Return the [X, Y] coordinate for the center point of the cell that contains the specified text.  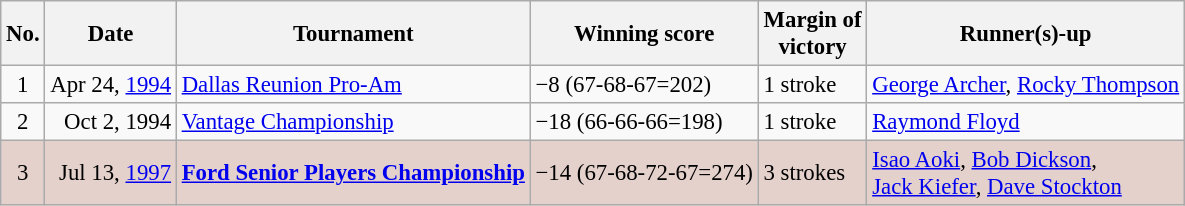
Ford Senior Players Championship [353, 174]
2 [23, 122]
−14 (67-68-72-67=274) [644, 174]
Margin ofvictory [812, 34]
Raymond Floyd [1026, 122]
Isao Aoki, Bob Dickson, Jack Kiefer, Dave Stockton [1026, 174]
Jul 13, 1997 [110, 174]
−18 (66-66-66=198) [644, 122]
Runner(s)-up [1026, 34]
Date [110, 34]
Tournament [353, 34]
Oct 2, 1994 [110, 122]
Dallas Reunion Pro-Am [353, 85]
Apr 24, 1994 [110, 85]
Vantage Championship [353, 122]
3 strokes [812, 174]
3 [23, 174]
No. [23, 34]
−8 (67-68-67=202) [644, 85]
Winning score [644, 34]
1 [23, 85]
George Archer, Rocky Thompson [1026, 85]
